Locate the cell with the specified text and output its [X, Y] center coordinate. 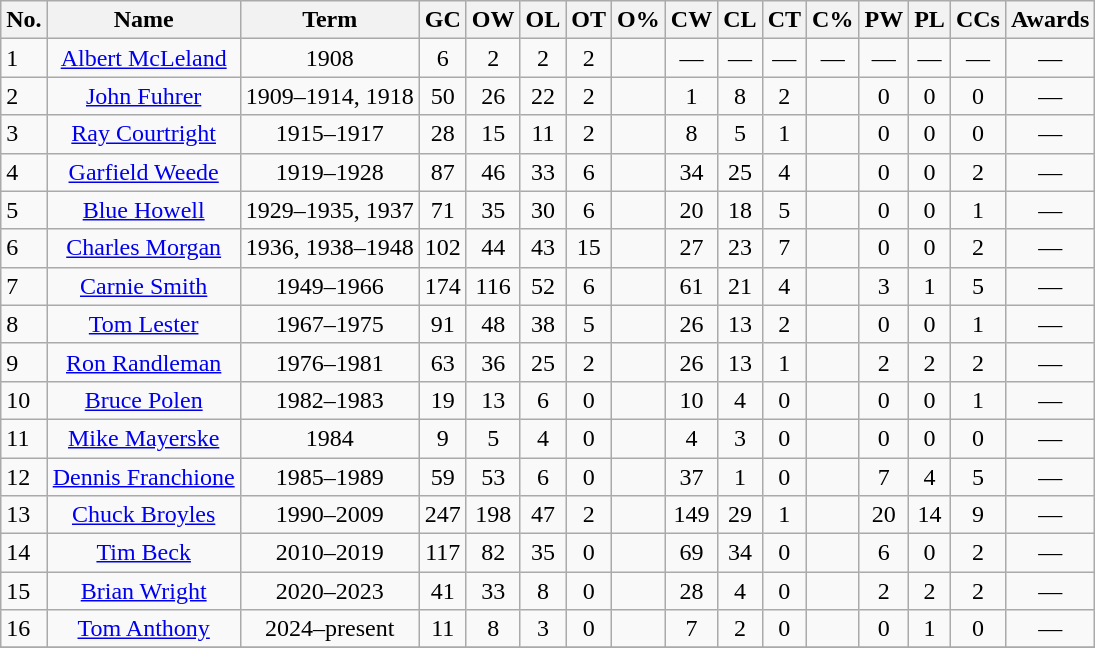
61 [691, 286]
1982–1983 [330, 400]
47 [543, 515]
38 [543, 324]
71 [442, 210]
21 [740, 286]
Carnie Smith [144, 286]
No. [24, 20]
Brian Wright [144, 591]
1949–1966 [330, 286]
69 [691, 553]
41 [442, 591]
Tim Beck [144, 553]
GC [442, 20]
1990–2009 [330, 515]
2024–present [330, 629]
198 [493, 515]
Charles Morgan [144, 248]
Albert McLeland [144, 58]
23 [740, 248]
16 [24, 629]
Term [330, 20]
1967–1975 [330, 324]
59 [442, 477]
OW [493, 20]
1985–1989 [330, 477]
Mike Mayerske [144, 438]
1908 [330, 58]
OT [589, 20]
91 [442, 324]
Tom Anthony [144, 629]
OL [543, 20]
50 [442, 96]
C% [833, 20]
Awards [1050, 20]
116 [493, 286]
149 [691, 515]
Tom Lester [144, 324]
102 [442, 248]
36 [493, 362]
O% [639, 20]
1976–1981 [330, 362]
48 [493, 324]
Chuck Broyles [144, 515]
Dennis Franchione [144, 477]
CW [691, 20]
Blue Howell [144, 210]
53 [493, 477]
Ron Randleman [144, 362]
19 [442, 400]
PW [884, 20]
CCs [978, 20]
46 [493, 172]
PL [930, 20]
37 [691, 477]
27 [691, 248]
52 [543, 286]
22 [543, 96]
Bruce Polen [144, 400]
44 [493, 248]
Garfield Weede [144, 172]
29 [740, 515]
82 [493, 553]
174 [442, 286]
Ray Courtright [144, 134]
1919–1928 [330, 172]
2010–2019 [330, 553]
12 [24, 477]
18 [740, 210]
63 [442, 362]
John Fuhrer [144, 96]
CT [784, 20]
117 [442, 553]
1915–1917 [330, 134]
CL [740, 20]
30 [543, 210]
1984 [330, 438]
2020–2023 [330, 591]
1909–1914, 1918 [330, 96]
247 [442, 515]
87 [442, 172]
43 [543, 248]
1936, 1938–1948 [330, 248]
Name [144, 20]
1929–1935, 1937 [330, 210]
